Identify which cell holds the provided text, then report its [X, Y] central coordinate. 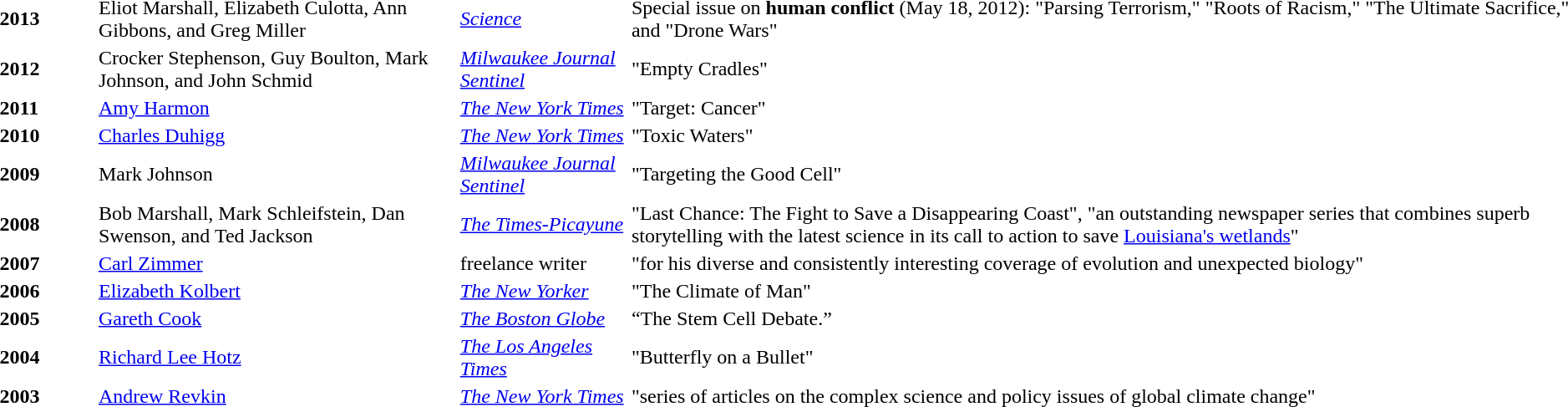
Richard Lee Hotz [277, 358]
Mark Johnson [277, 174]
The New Yorker [543, 291]
Crocker Stephenson, Guy Boulton, Mark Johnson, and John Schmid [277, 69]
Elizabeth Kolbert [277, 291]
freelance writer [543, 263]
Carl Zimmer [277, 263]
Bob Marshall, Mark Schleifstein, Dan Swenson, and Ted Jackson [277, 224]
Amy Harmon [277, 108]
The Times-Picayune [543, 224]
The Los Angeles Times [543, 358]
Charles Duhigg [277, 135]
The Boston Globe [543, 318]
Gareth Cook [277, 318]
